Output the (X, Y) coordinate of the center of the cell containing the given text.  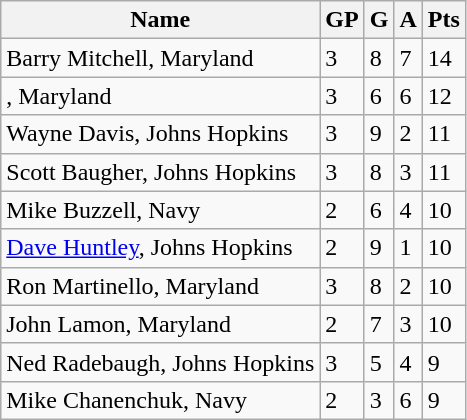
Mike Chanenchuk, Navy (160, 400)
14 (444, 58)
12 (444, 96)
1 (408, 248)
GP (342, 20)
Mike Buzzell, Navy (160, 210)
G (379, 20)
Ron Martinello, Maryland (160, 286)
Barry Mitchell, Maryland (160, 58)
John Lamon, Maryland (160, 324)
Wayne Davis, Johns Hopkins (160, 134)
Name (160, 20)
Scott Baugher, Johns Hopkins (160, 172)
A (408, 20)
Dave Huntley, Johns Hopkins (160, 248)
5 (379, 362)
Pts (444, 20)
Ned Radebaugh, Johns Hopkins (160, 362)
, Maryland (160, 96)
